Extract the (x, y) coordinate from the center of the cell holding the provided text.  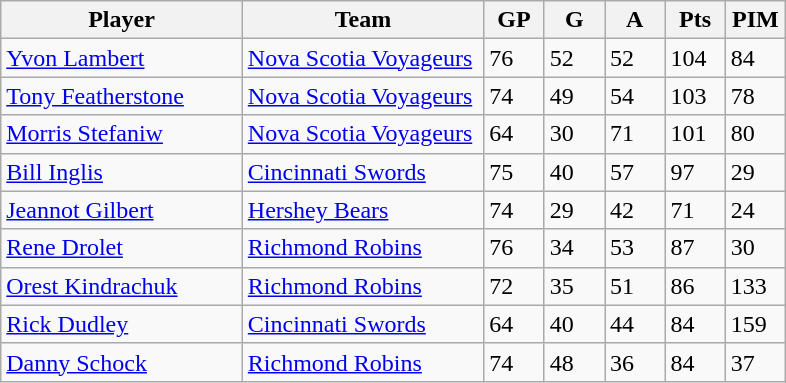
104 (695, 58)
51 (634, 286)
GP (514, 20)
86 (695, 286)
78 (755, 96)
48 (574, 362)
Morris Stefaniw (122, 134)
49 (574, 96)
Tony Featherstone (122, 96)
Danny Schock (122, 362)
Rick Dudley (122, 324)
54 (634, 96)
133 (755, 286)
36 (634, 362)
80 (755, 134)
72 (514, 286)
Jeannot Gilbert (122, 210)
PIM (755, 20)
Team (363, 20)
87 (695, 248)
97 (695, 172)
Yvon Lambert (122, 58)
34 (574, 248)
101 (695, 134)
44 (634, 324)
Pts (695, 20)
G (574, 20)
24 (755, 210)
57 (634, 172)
75 (514, 172)
37 (755, 362)
Hershey Bears (363, 210)
Bill Inglis (122, 172)
Player (122, 20)
103 (695, 96)
Orest Kindrachuk (122, 286)
42 (634, 210)
35 (574, 286)
Rene Drolet (122, 248)
A (634, 20)
159 (755, 324)
53 (634, 248)
